Capture the cell that displays the provided text and extract its [X, Y] central coordinate. 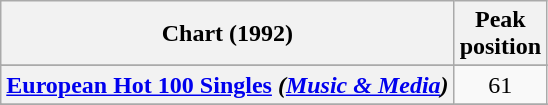
Peakposition [500, 34]
61 [500, 85]
European Hot 100 Singles (Music & Media) [228, 85]
Chart (1992) [228, 34]
